Locate the cell with the specified text and output its [x, y] center coordinate. 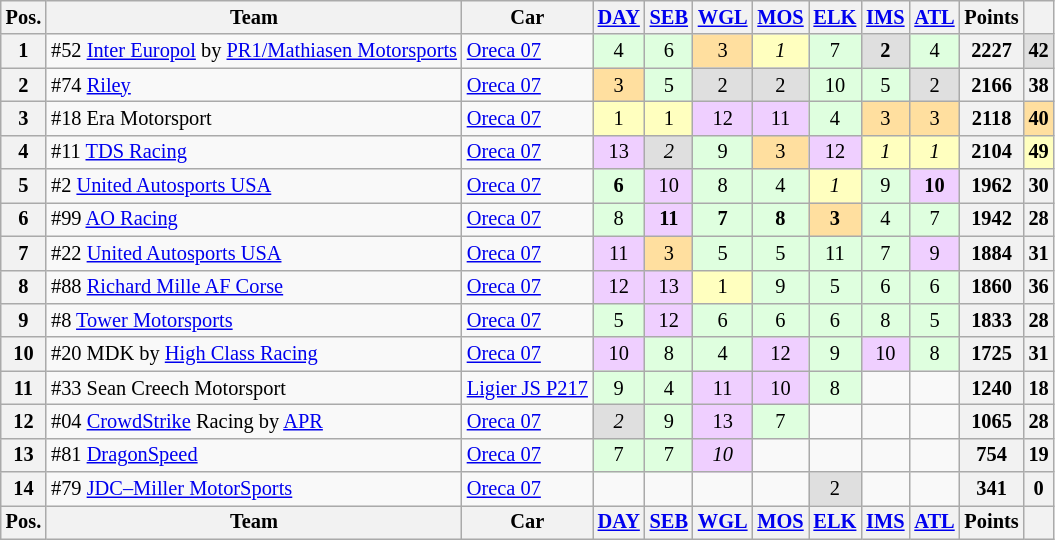
2166 [992, 85]
1884 [992, 253]
#99 AO Racing [254, 219]
1860 [992, 287]
#74 Riley [254, 85]
#79 JDC–Miller MotorSports [254, 489]
14 [24, 489]
#11 TDS Racing [254, 152]
30 [1039, 186]
38 [1039, 85]
#18 Era Motorsport [254, 118]
754 [992, 455]
#20 MDK by High Class Racing [254, 354]
1725 [992, 354]
1942 [992, 219]
#04 CrowdStrike Racing by APR [254, 421]
2227 [992, 51]
1065 [992, 421]
18 [1039, 388]
#52 Inter Europol by PR1/Mathiasen Motorsports [254, 51]
36 [1039, 287]
1833 [992, 320]
19 [1039, 455]
2104 [992, 152]
#33 Sean Creech Motorsport [254, 388]
1962 [992, 186]
#22 United Autosports USA [254, 253]
2118 [992, 118]
#81 DragonSpeed [254, 455]
49 [1039, 152]
1240 [992, 388]
Ligier JS P217 [528, 388]
#8 Tower Motorsports [254, 320]
#2 United Autosports USA [254, 186]
42 [1039, 51]
341 [992, 489]
0 [1039, 489]
40 [1039, 118]
#88 Richard Mille AF Corse [254, 287]
